Search for the cell housing the specified text and yield its [X, Y] center coordinate. 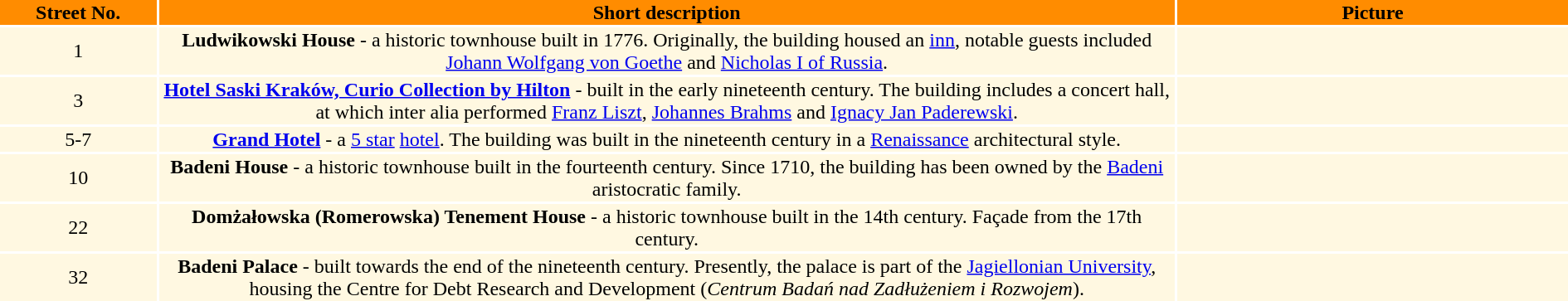
3 [78, 101]
1 [78, 51]
22 [78, 227]
32 [78, 277]
10 [78, 177]
Badeni House - a historic townhouse built in the fourteenth century. Since 1710, the building has been owned by the Badeni aristocratic family. [667, 177]
Street No. [78, 12]
5-7 [78, 139]
Picture [1372, 12]
Grand Hotel - a 5 star hotel. The building was built in the nineteenth century in a Renaissance architectural style. [667, 139]
Short description [667, 12]
Domżałowska (Romerowska) Tenement House - a historic townhouse built in the 14th century. Façade from the 17th century. [667, 227]
